Search for the cell housing the specified text and yield its [X, Y] center coordinate. 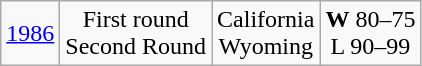
1986 [30, 34]
W 80–75L 90–99 [370, 34]
First roundSecond Round [136, 34]
CaliforniaWyoming [266, 34]
